Locate the cell with the specified text and output its (X, Y) center coordinate. 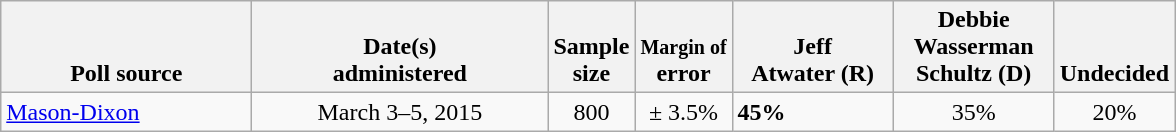
Samplesize (592, 47)
Poll source (126, 47)
Mason-Dixon (126, 112)
Margin oferror (684, 47)
800 (592, 112)
DebbieWasserman Schultz (D) (974, 47)
45% (812, 112)
March 3–5, 2015 (400, 112)
35% (974, 112)
± 3.5% (684, 112)
Date(s)administered (400, 47)
Undecided (1114, 47)
JeffAtwater (R) (812, 47)
20% (1114, 112)
